Scan for the cell matching the given text and deliver its (X, Y) coordinate at center. 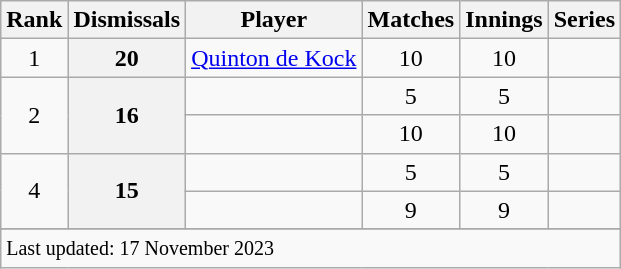
2 (34, 115)
4 (34, 191)
Innings (504, 20)
20 (127, 58)
Last updated: 17 November 2023 (311, 248)
1 (34, 58)
16 (127, 115)
Player (274, 20)
15 (127, 191)
Quinton de Kock (274, 58)
Dismissals (127, 20)
Matches (411, 20)
Series (584, 20)
Rank (34, 20)
